From the cell containing the given text, extract its center point as [X, Y] coordinate. 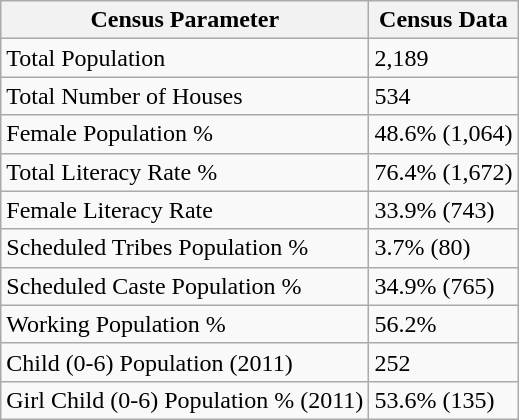
53.6% (135) [444, 400]
Total Population [185, 58]
76.4% (1,672) [444, 172]
Scheduled Caste Population % [185, 286]
Scheduled Tribes Population % [185, 248]
33.9% (743) [444, 210]
Total Number of Houses [185, 96]
Female Population % [185, 134]
Census Data [444, 20]
534 [444, 96]
Census Parameter [185, 20]
56.2% [444, 324]
2,189 [444, 58]
252 [444, 362]
34.9% (765) [444, 286]
Child (0-6) Population (2011) [185, 362]
Female Literacy Rate [185, 210]
Girl Child (0-6) Population % (2011) [185, 400]
Working Population % [185, 324]
Total Literacy Rate % [185, 172]
48.6% (1,064) [444, 134]
3.7% (80) [444, 248]
